From the cell containing the given text, extract its center point as [x, y] coordinate. 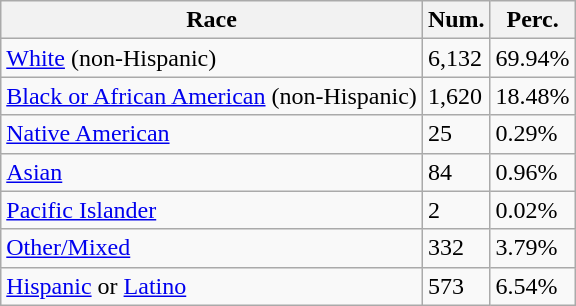
1,620 [456, 96]
0.96% [532, 172]
25 [456, 134]
White (non-Hispanic) [212, 58]
3.79% [532, 248]
Native American [212, 134]
84 [456, 172]
69.94% [532, 58]
Perc. [532, 20]
6,132 [456, 58]
Black or African American (non-Hispanic) [212, 96]
0.29% [532, 134]
18.48% [532, 96]
573 [456, 286]
Race [212, 20]
0.02% [532, 210]
Hispanic or Latino [212, 286]
Asian [212, 172]
6.54% [532, 286]
332 [456, 248]
Num. [456, 20]
2 [456, 210]
Pacific Islander [212, 210]
Other/Mixed [212, 248]
